Provide the [X, Y] coordinate of the cell's center where the given text is located.  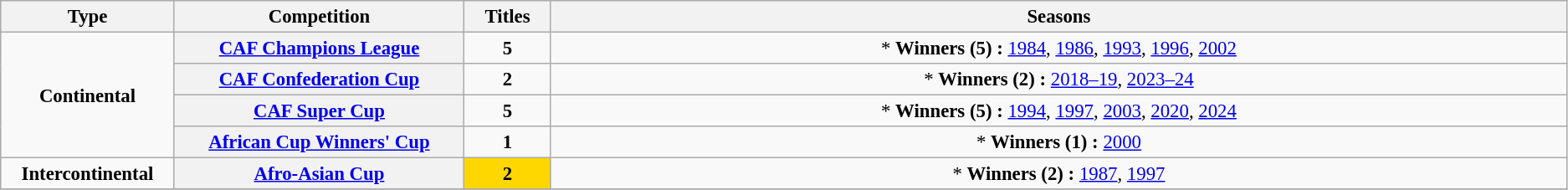
African Cup Winners' Cup [320, 142]
CAF Super Cup [320, 111]
Afro-Asian Cup [320, 174]
* Winners (5) : 1994, 1997, 2003, 2020, 2024 [1058, 111]
1 [508, 142]
* Winners (2) : 1987, 1997 [1058, 174]
CAF Champions League [320, 49]
Competition [320, 17]
* Winners (1) : 2000 [1058, 142]
Seasons [1058, 17]
* Winners (5) : 1984, 1986, 1993, 1996, 2002 [1058, 49]
Titles [508, 17]
Continental [87, 95]
* Winners (2) : 2018–19, 2023–24 [1058, 80]
CAF Confederation Cup [320, 80]
Type [87, 17]
Intercontinental [87, 174]
